Scan for the cell matching the given text and deliver its (X, Y) coordinate at center. 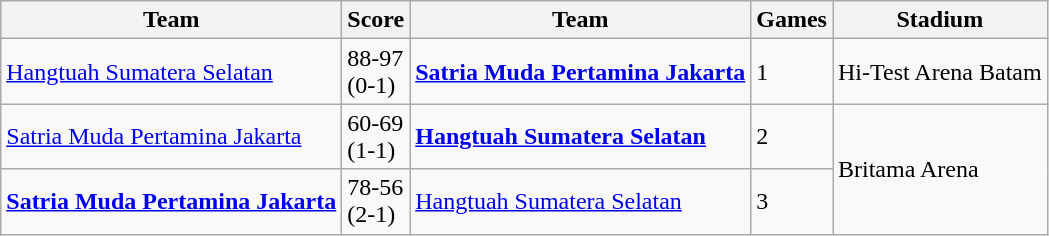
2 (792, 136)
88-97(0-1) (376, 72)
1 (792, 72)
Stadium (940, 20)
Games (792, 20)
Hi-Test Arena Batam (940, 72)
Britama Arena (940, 169)
78-56(2-1) (376, 202)
Score (376, 20)
60-69(1-1) (376, 136)
3 (792, 202)
